Capture the cell that displays the provided text and extract its [X, Y] central coordinate. 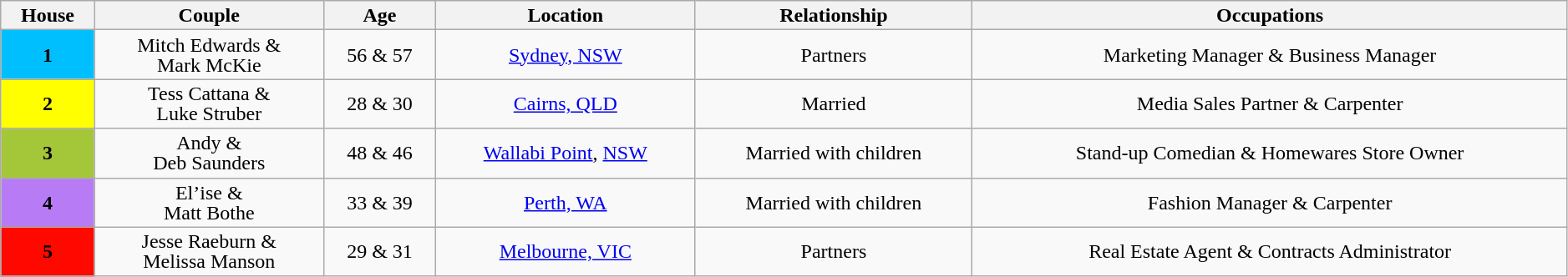
Marketing Manager & Business Manager [1270, 55]
Real Estate Agent & Contracts Administrator [1270, 252]
Media Sales Partner & Carpenter [1270, 103]
Occupations [1270, 15]
El’ise &Matt Bothe [209, 202]
Couple [209, 15]
Stand-up Comedian & Homewares Store Owner [1270, 154]
5 [48, 252]
Age [379, 15]
Location [566, 15]
28 & 30 [379, 103]
48 & 46 [379, 154]
Sydney, NSW [566, 55]
33 & 39 [379, 202]
Cairns, QLD [566, 103]
Jesse Raeburn &Melissa Manson [209, 252]
Married [834, 103]
2 [48, 103]
Andy &Deb Saunders [209, 154]
House [48, 15]
Mitch Edwards &Mark McKie [209, 55]
Fashion Manager & Carpenter [1270, 202]
29 & 31 [379, 252]
3 [48, 154]
Melbourne, VIC [566, 252]
Perth, WA [566, 202]
56 & 57 [379, 55]
Wallabi Point, NSW [566, 154]
4 [48, 202]
Tess Cattana &Luke Struber [209, 103]
1 [48, 55]
Relationship [834, 15]
